Locate the cell with the specified text and output its (x, y) center coordinate. 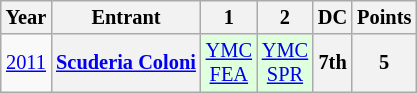
Points (384, 17)
Entrant (126, 17)
YMCFEA (229, 63)
5 (384, 63)
YMCSPR (285, 63)
2 (285, 17)
Scuderia Coloni (126, 63)
2011 (26, 63)
DC (332, 17)
7th (332, 63)
Year (26, 17)
1 (229, 17)
